Pinpoint the cell where the given text exists, returning its (X, Y) midpoint coordinate. 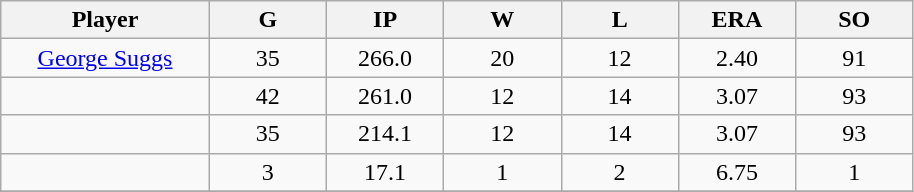
IP (384, 20)
2.40 (736, 58)
L (620, 20)
SO (854, 20)
3 (268, 172)
91 (854, 58)
17.1 (384, 172)
214.1 (384, 134)
W (502, 20)
2 (620, 172)
42 (268, 96)
6.75 (736, 172)
G (268, 20)
George Suggs (105, 58)
266.0 (384, 58)
Player (105, 20)
20 (502, 58)
ERA (736, 20)
261.0 (384, 96)
